Search for the cell housing the specified text and yield its (X, Y) center coordinate. 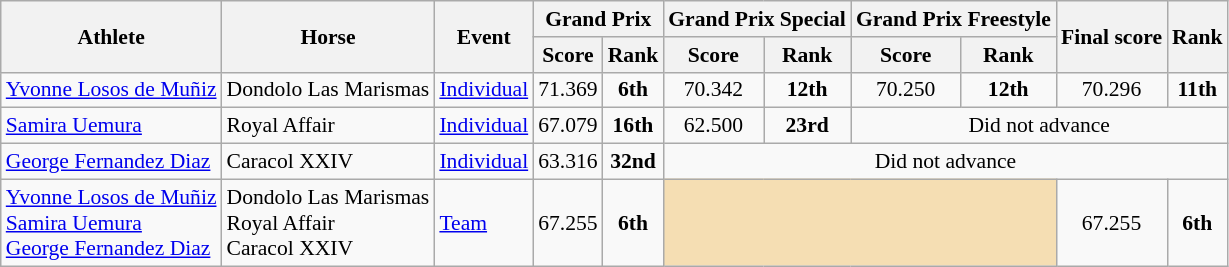
71.369 (568, 90)
Grand Prix Special (757, 19)
70.250 (906, 90)
Grand Prix Freestyle (954, 19)
70.342 (713, 90)
Yvonne Losos de Muñiz (112, 90)
62.500 (713, 126)
Dondolo Las Marismas (328, 90)
Horse (328, 36)
Athlete (112, 36)
Team (484, 222)
Grand Prix (598, 19)
16th (634, 126)
George Fernandez Diaz (112, 162)
23rd (808, 126)
Caracol XXIV (328, 162)
Event (484, 36)
63.316 (568, 162)
70.296 (1112, 90)
67.079 (568, 126)
Samira Uemura (112, 126)
Yvonne Losos de MuñizSamira UemuraGeorge Fernandez Diaz (112, 222)
11th (1198, 90)
Royal Affair (328, 126)
Dondolo Las MarismasRoyal AffairCaracol XXIV (328, 222)
Final score (1112, 36)
32nd (634, 162)
